Return (x, y) of the center of cell containing provided text 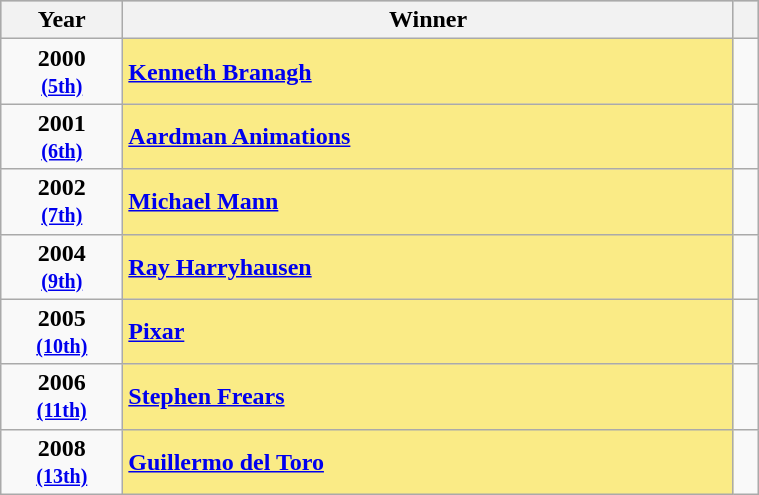
Winner (428, 20)
Michael Mann (428, 202)
2000 (5th) (62, 72)
2001 (6th) (62, 136)
2002 (7th) (62, 202)
Guillermo del Toro (428, 462)
Year (62, 20)
Aardman Animations (428, 136)
2006 (11th) (62, 396)
Ray Harryhausen (428, 266)
2004 (9th) (62, 266)
Stephen Frears (428, 396)
Kenneth Branagh (428, 72)
Pixar (428, 332)
2005 (10th) (62, 332)
2008 (13th) (62, 462)
